Determine the [X, Y] coordinate at the center of the cell enclosing the given text.  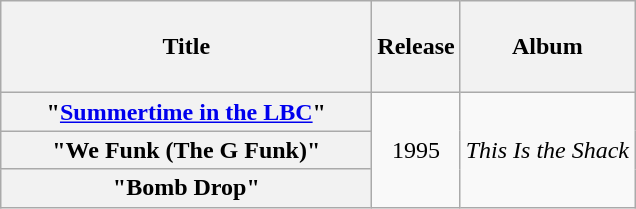
Title [186, 47]
"Summertime in the LBC" [186, 112]
"Bomb Drop" [186, 188]
1995 [416, 150]
Release [416, 47]
This Is the Shack [547, 150]
Album [547, 47]
"We Funk (The G Funk)" [186, 150]
